Capture the cell that displays the provided text and extract its [x, y] central coordinate. 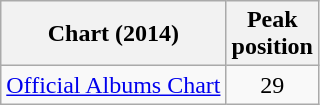
Official Albums Chart [114, 85]
29 [272, 85]
Peakposition [272, 34]
Chart (2014) [114, 34]
